Determine the (X, Y) coordinate at the center of the cell enclosing the given text.  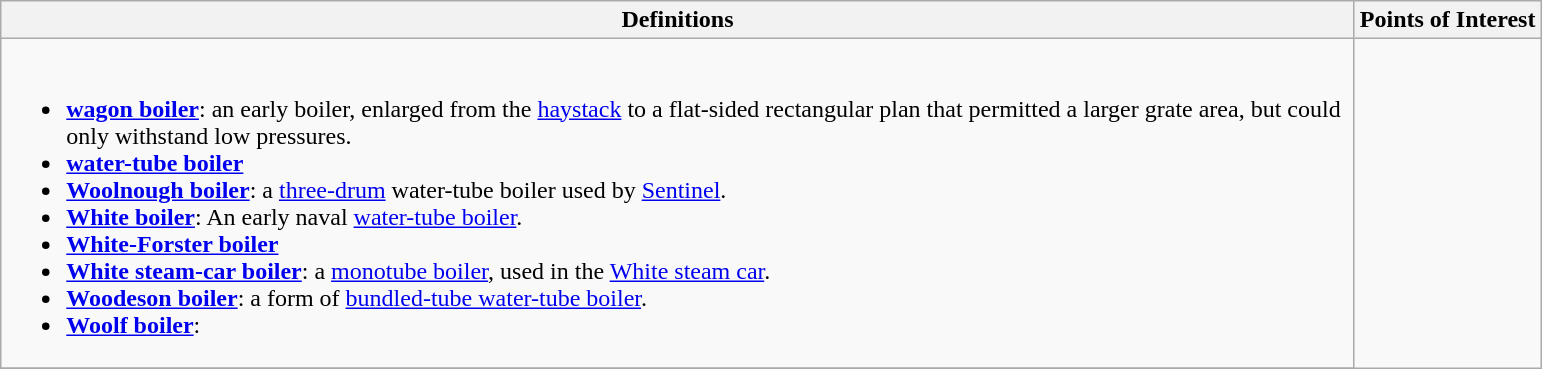
Definitions (678, 20)
Points of Interest (1448, 20)
